From the cell containing the given text, extract its center point as (X, Y) coordinate. 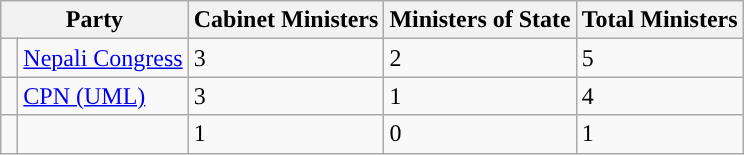
Ministers of State (480, 20)
Nepali Congress (103, 58)
0 (480, 134)
Cabinet Ministers (286, 20)
Party (94, 20)
CPN (UML) (103, 96)
Total Ministers (660, 20)
2 (480, 58)
4 (660, 96)
5 (660, 58)
